Provide the (x, y) coordinate of the cell's center where the given text is located.  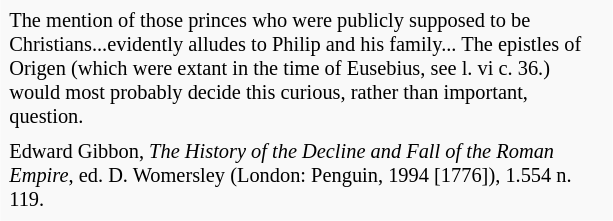
Edward Gibbon, The History of the Decline and Fall of the Roman Empire, ed. D. Womersley (London: Penguin, 1994 [1776]), 1.554 n. 119. (306, 176)
